Locate the cell with the specified text and output its [x, y] center coordinate. 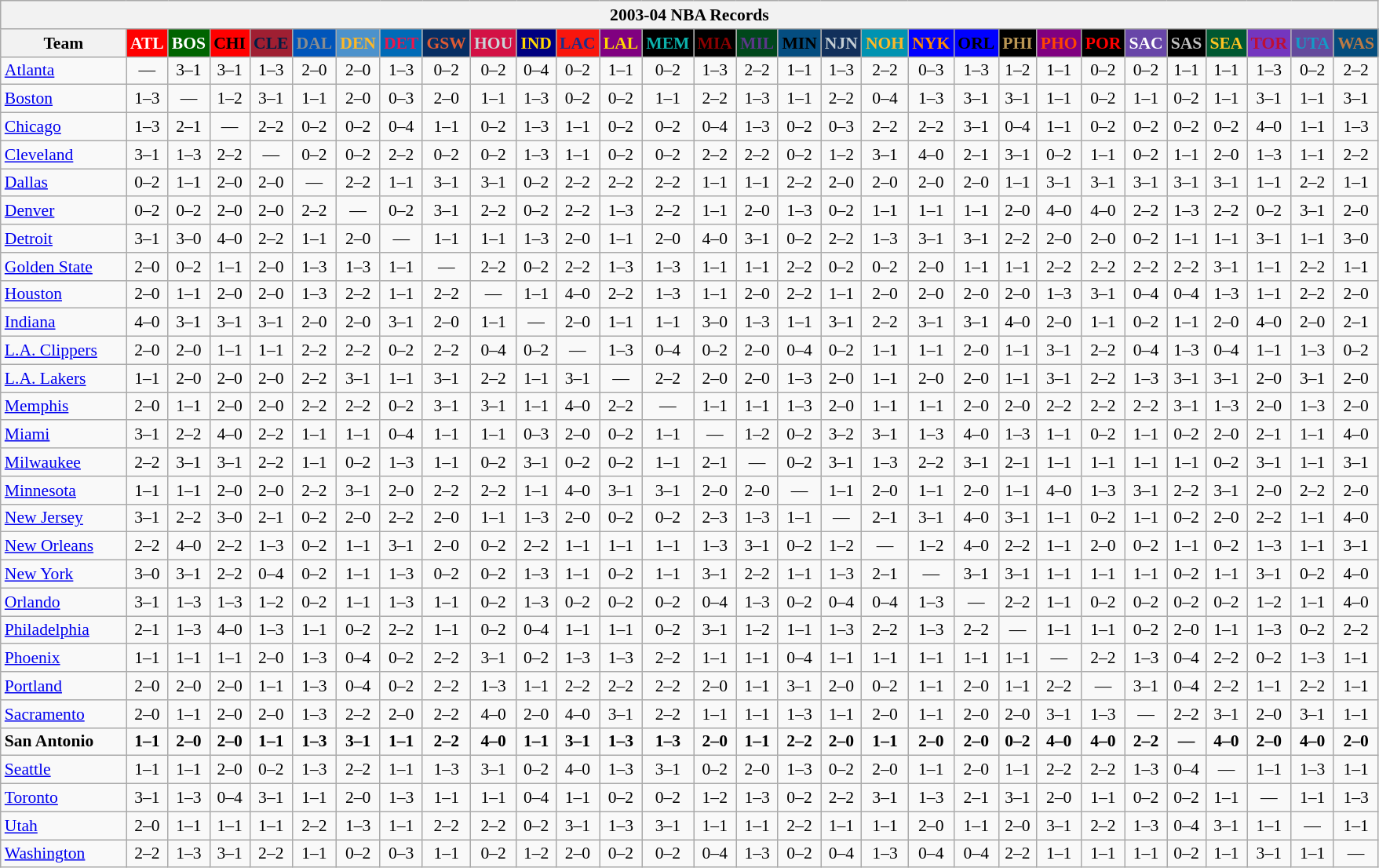
Miami [64, 435]
2–3 [715, 518]
SEA [1226, 43]
DET [402, 43]
Detroit [64, 239]
Toronto [64, 798]
Cleveland [64, 155]
Houston [64, 294]
Phoenix [64, 658]
New York [64, 574]
HOU [493, 43]
CLE [272, 43]
MEM [667, 43]
PHI [1017, 43]
Indiana [64, 323]
Boston [64, 99]
WAS [1356, 43]
Philadelphia [64, 630]
IND [536, 43]
2003-04 NBA Records [689, 15]
Minnesota [64, 491]
Portland [64, 686]
New Jersey [64, 518]
NOH [885, 43]
PHO [1060, 43]
Utah [64, 826]
Memphis [64, 407]
Atlanta [64, 71]
NJN [841, 43]
Orlando [64, 602]
GSW [446, 43]
NYK [931, 43]
DEN [358, 43]
L.A. Lakers [64, 378]
DAL [315, 43]
Denver [64, 211]
Chicago [64, 127]
New Orleans [64, 546]
UTA [1312, 43]
MIN [799, 43]
ORL [976, 43]
L.A. Clippers [64, 351]
Team [64, 43]
Sacramento [64, 714]
SAS [1187, 43]
San Antonio [64, 742]
BOS [188, 43]
MIA [715, 43]
POR [1104, 43]
Milwaukee [64, 462]
LAC [578, 43]
SAC [1146, 43]
3–2 [841, 435]
Dallas [64, 183]
Seattle [64, 770]
CHI [229, 43]
TOR [1270, 43]
Golden State [64, 267]
ATL [148, 43]
Washington [64, 854]
MIL [757, 43]
LAL [622, 43]
